Extract the [x, y] coordinate from the center of the cell holding the provided text.  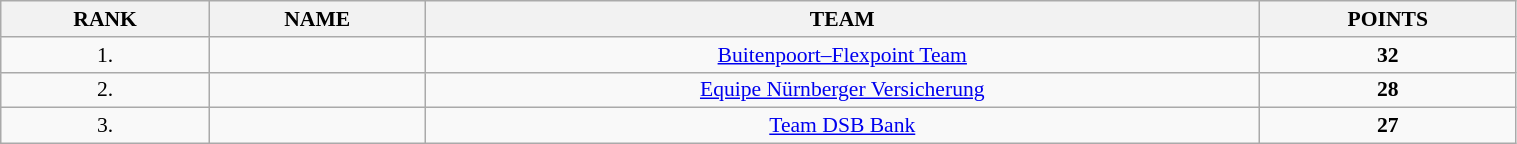
RANK [106, 19]
NAME [316, 19]
28 [1388, 90]
TEAM [842, 19]
2. [106, 90]
27 [1388, 126]
Equipe Nürnberger Versicherung [842, 90]
32 [1388, 55]
Team DSB Bank [842, 126]
Buitenpoort–Flexpoint Team [842, 55]
1. [106, 55]
3. [106, 126]
POINTS [1388, 19]
